Extract the [X, Y] coordinate from the center of the cell holding the provided text.  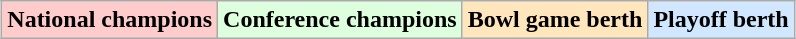
Bowl game berth [555, 20]
Playoff berth [721, 20]
National champions [110, 20]
Conference champions [340, 20]
